Provide the (X, Y) coordinate of the cell's center where the given text is located.  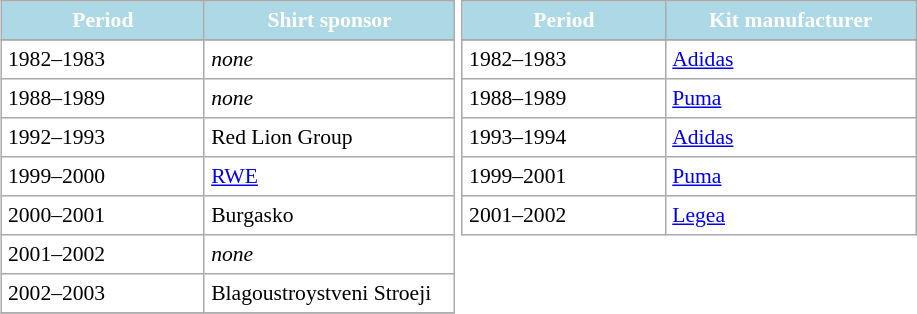
Legea (790, 216)
2000–2001 (102, 216)
2002–2003 (102, 294)
Red Lion Group (329, 138)
Burgasko (329, 216)
1999–2000 (102, 176)
Blagoustroystveni Stroeji (329, 294)
Kit manufacturer (790, 20)
Shirt sponsor (329, 20)
1993–1994 (564, 138)
RWE (329, 176)
1999–2001 (564, 176)
1992–1993 (102, 138)
